Scan for the cell matching the given text and deliver its (x, y) coordinate at center. 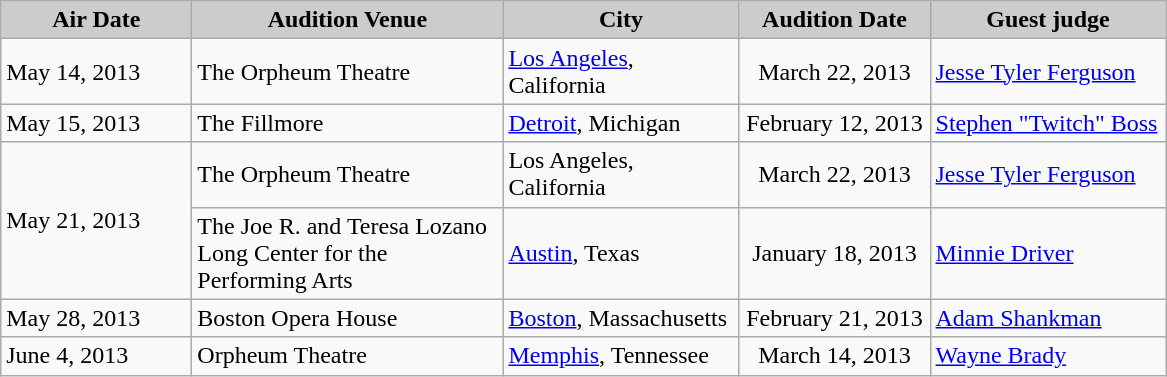
Boston, Massachusetts (621, 318)
Air Date (96, 20)
Audition Date (834, 20)
The Fillmore (348, 123)
Orpheum Theatre (348, 356)
March 14, 2013 (834, 356)
May 28, 2013 (96, 318)
Guest judge (1048, 20)
Austin, Texas (621, 253)
Minnie Driver (1048, 253)
The Joe R. and Teresa Lozano Long Center for the Performing Arts (348, 253)
January 18, 2013 (834, 253)
May 14, 2013 (96, 72)
Memphis, Tennessee (621, 356)
Stephen "Twitch" Boss (1048, 123)
Wayne Brady (1048, 356)
May 21, 2013 (96, 220)
City (621, 20)
May 15, 2013 (96, 123)
February 21, 2013 (834, 318)
Adam Shankman (1048, 318)
Audition Venue (348, 20)
Boston Opera House (348, 318)
February 12, 2013 (834, 123)
Detroit, Michigan (621, 123)
June 4, 2013 (96, 356)
